Search for the cell housing the specified text and yield its [X, Y] center coordinate. 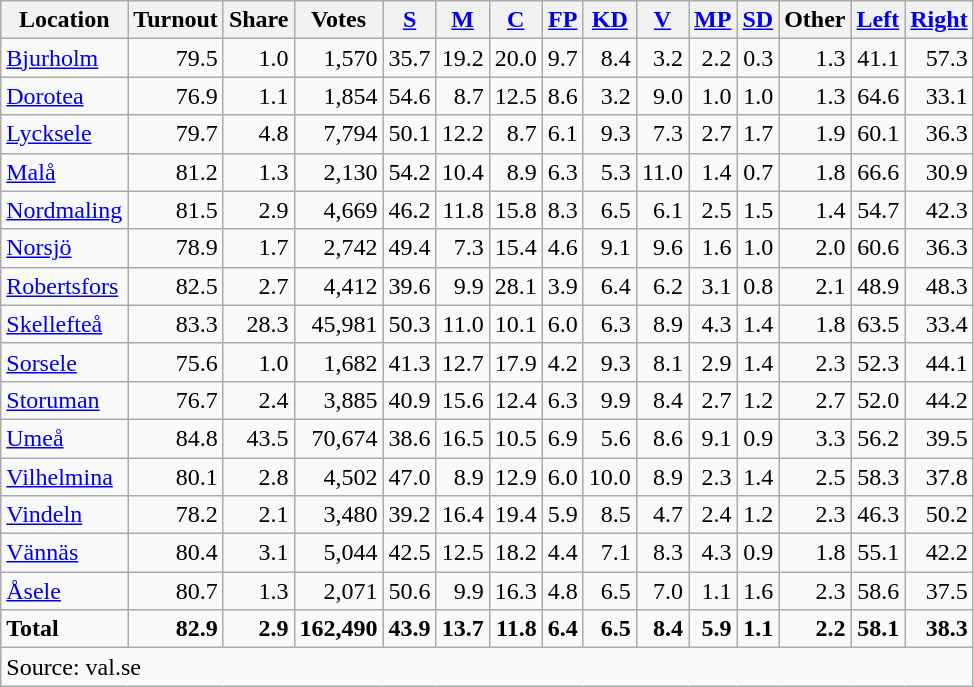
2.0 [815, 248]
9.7 [562, 58]
70,674 [338, 438]
78.9 [176, 248]
81.2 [176, 172]
43.5 [258, 438]
15.4 [516, 248]
4,502 [338, 477]
1.5 [758, 210]
37.8 [939, 477]
Votes [338, 20]
12.7 [462, 362]
45,981 [338, 324]
75.6 [176, 362]
20.0 [516, 58]
Norsjö [64, 248]
Location [64, 20]
Share [258, 20]
Total [64, 629]
84.8 [176, 438]
81.5 [176, 210]
4,669 [338, 210]
66.6 [878, 172]
39.6 [410, 286]
41.3 [410, 362]
19.2 [462, 58]
13.7 [462, 629]
0.7 [758, 172]
33.4 [939, 324]
58.1 [878, 629]
S [410, 20]
FP [562, 20]
Sorsele [64, 362]
17.9 [516, 362]
57.3 [939, 58]
42.3 [939, 210]
2,130 [338, 172]
4.4 [562, 553]
10.0 [610, 477]
Right [939, 20]
82.9 [176, 629]
M [462, 20]
MP [713, 20]
8.1 [662, 362]
Robertsfors [64, 286]
16.4 [462, 515]
44.1 [939, 362]
54.6 [410, 96]
58.6 [878, 591]
39.5 [939, 438]
1,682 [338, 362]
79.5 [176, 58]
33.1 [939, 96]
1,854 [338, 96]
0.8 [758, 286]
Nordmaling [64, 210]
38.3 [939, 629]
50.1 [410, 134]
39.2 [410, 515]
10.5 [516, 438]
76.9 [176, 96]
40.9 [410, 400]
83.3 [176, 324]
7.0 [662, 591]
Source: val.se [487, 667]
37.5 [939, 591]
16.3 [516, 591]
12.9 [516, 477]
35.7 [410, 58]
12.4 [516, 400]
48.3 [939, 286]
Vännäs [64, 553]
76.7 [176, 400]
80.7 [176, 591]
Bjurholm [64, 58]
16.5 [462, 438]
52.3 [878, 362]
55.1 [878, 553]
KD [610, 20]
5.3 [610, 172]
8.5 [610, 515]
1.9 [815, 134]
56.2 [878, 438]
54.7 [878, 210]
2,742 [338, 248]
10.4 [462, 172]
48.9 [878, 286]
3.3 [815, 438]
Skellefteå [64, 324]
Umeå [64, 438]
78.2 [176, 515]
82.5 [176, 286]
Turnout [176, 20]
38.6 [410, 438]
60.1 [878, 134]
Storuman [64, 400]
15.8 [516, 210]
60.6 [878, 248]
9.6 [662, 248]
Left [878, 20]
43.9 [410, 629]
SD [758, 20]
47.0 [410, 477]
162,490 [338, 629]
80.4 [176, 553]
Dorotea [64, 96]
Vindeln [64, 515]
50.2 [939, 515]
80.1 [176, 477]
30.9 [939, 172]
6.2 [662, 286]
18.2 [516, 553]
5.6 [610, 438]
C [516, 20]
54.2 [410, 172]
Vilhelmina [64, 477]
Malå [64, 172]
63.5 [878, 324]
41.1 [878, 58]
12.2 [462, 134]
64.6 [878, 96]
44.2 [939, 400]
1,570 [338, 58]
6.9 [562, 438]
50.6 [410, 591]
4.2 [562, 362]
4,412 [338, 286]
15.6 [462, 400]
3.9 [562, 286]
3,480 [338, 515]
Lycksele [64, 134]
10.1 [516, 324]
4.7 [662, 515]
2,071 [338, 591]
V [662, 20]
79.7 [176, 134]
5,044 [338, 553]
49.4 [410, 248]
58.3 [878, 477]
42.2 [939, 553]
46.2 [410, 210]
46.3 [878, 515]
28.3 [258, 324]
7.1 [610, 553]
7,794 [338, 134]
4.6 [562, 248]
0.3 [758, 58]
Other [815, 20]
19.4 [516, 515]
Åsele [64, 591]
3,885 [338, 400]
52.0 [878, 400]
2.8 [258, 477]
9.0 [662, 96]
50.3 [410, 324]
42.5 [410, 553]
28.1 [516, 286]
